Identify which cell holds the provided text, then report its [x, y] central coordinate. 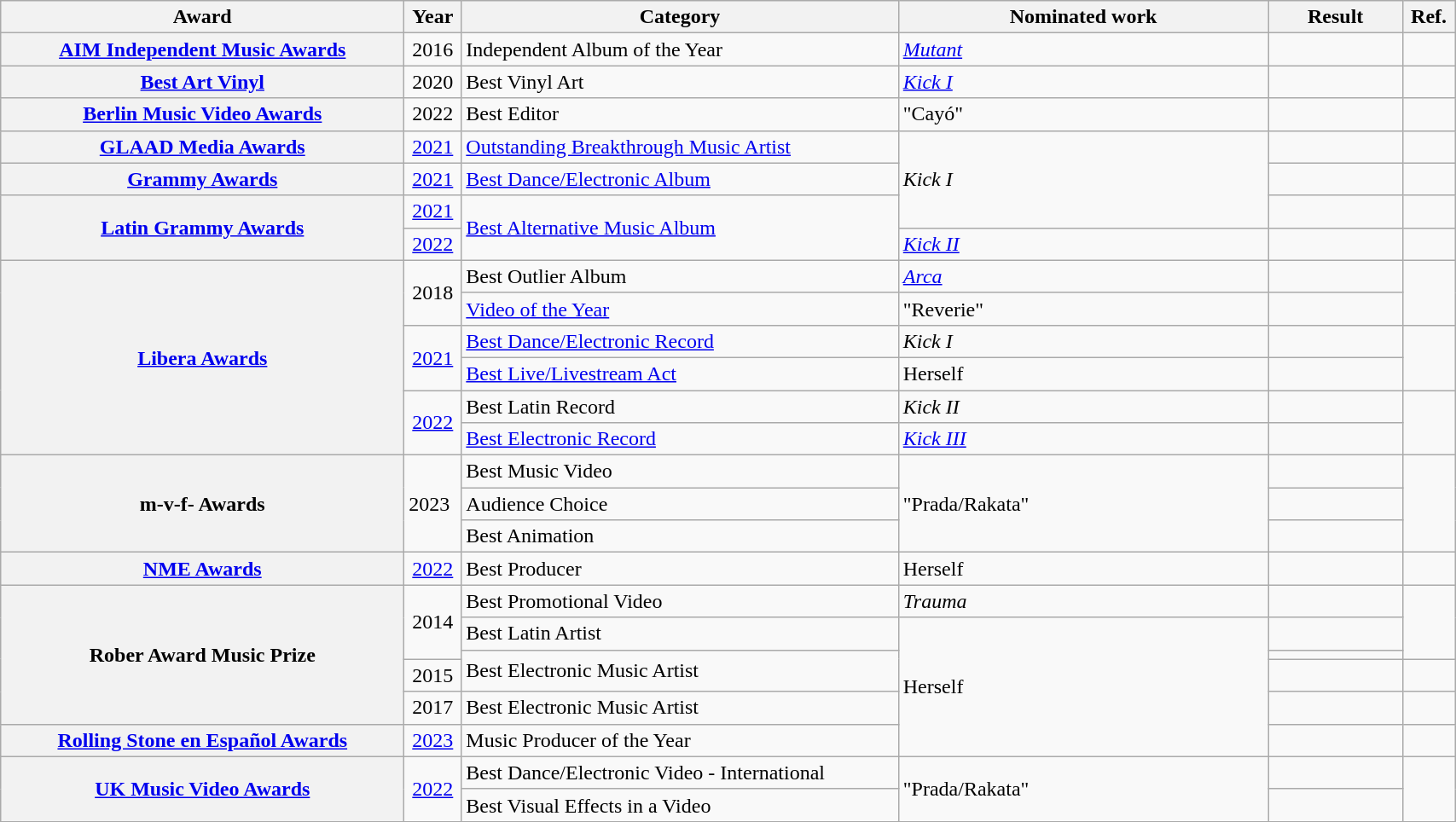
Kick III [1083, 439]
Independent Album of the Year [680, 49]
Best Latin Record [680, 407]
AIM Independent Music Awards [203, 49]
2014 [433, 622]
2018 [433, 292]
2015 [433, 675]
Best Latin Artist [680, 634]
Latin Grammy Awards [203, 228]
Libera Awards [203, 357]
UK Music Video Awards [203, 789]
NME Awards [203, 569]
Grammy Awards [203, 179]
2020 [433, 82]
Best Art Vinyl [203, 82]
Best Editor [680, 114]
Best Live/Livestream Act [680, 373]
Best Alternative Music Album [680, 228]
Best Animation [680, 536]
2016 [433, 49]
Best Music Video [680, 472]
GLAAD Media Awards [203, 147]
Award [203, 17]
Video of the Year [680, 309]
Best Producer [680, 569]
Best Dance/Electronic Record [680, 341]
Mutant [1083, 49]
Category [680, 17]
Trauma [1083, 601]
Ref. [1430, 17]
2017 [433, 708]
Result [1336, 17]
Best Visual Effects in a Video [680, 805]
Best Dance/Electronic Video - International [680, 773]
Best Vinyl Art [680, 82]
Best Outlier Album [680, 276]
Outstanding Breakthrough Music Artist [680, 147]
m-v-f- Awards [203, 504]
Berlin Music Video Awards [203, 114]
Music Producer of the Year [680, 740]
Best Promotional Video [680, 601]
Best Electronic Record [680, 439]
Rolling Stone en Español Awards [203, 740]
"Reverie" [1083, 309]
Year [433, 17]
Audience Choice [680, 504]
Rober Award Music Prize [203, 655]
Best Dance/Electronic Album [680, 179]
Arca [1083, 276]
"Cayó" [1083, 114]
Nominated work [1083, 17]
